Identify which cell holds the provided text, then report its (X, Y) central coordinate. 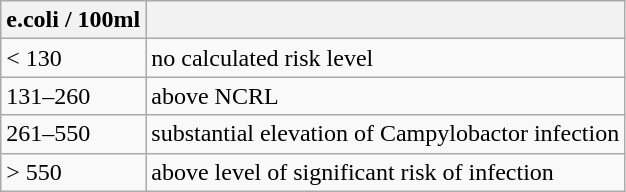
substantial elevation of Campylobactor infection (386, 134)
261–550 (74, 134)
above level of significant risk of infection (386, 172)
< 130 (74, 58)
> 550 (74, 172)
131–260 (74, 96)
no calculated risk level (386, 58)
e.coli / 100ml (74, 20)
above NCRL (386, 96)
